Search for the cell housing the specified text and yield its (x, y) center coordinate. 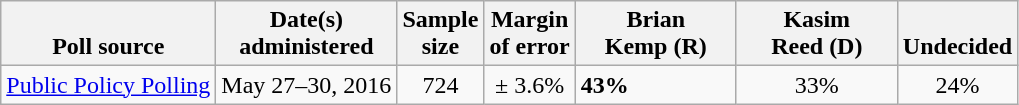
Samplesize (440, 34)
Marginof error (530, 34)
724 (440, 85)
Public Policy Polling (108, 85)
Undecided (957, 34)
43% (656, 85)
BrianKemp (R) (656, 34)
33% (816, 85)
Date(s)administered (306, 34)
24% (957, 85)
KasimReed (D) (816, 34)
Poll source (108, 34)
May 27–30, 2016 (306, 85)
± 3.6% (530, 85)
